Detect which cell encompasses the target text, then output its [X, Y] center coordinate. 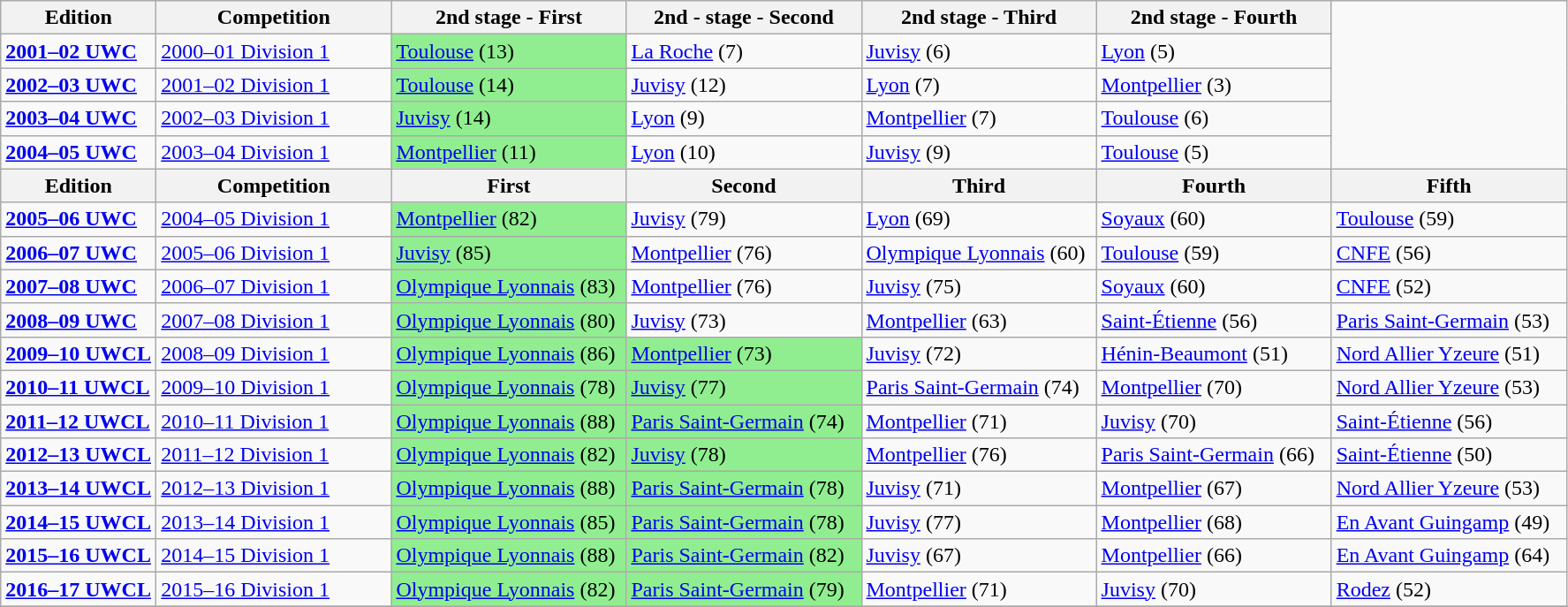
2010–11 Division 1 [274, 421]
Juvisy (85) [509, 253]
2nd - stage - Second [744, 18]
2012–13 UWCL [79, 455]
2001–02 UWC [79, 51]
Montpellier (73) [744, 353]
Lyon (7) [979, 85]
Juvisy (75) [979, 286]
2009–10 Division 1 [274, 387]
Juvisy (12) [744, 85]
2002–03 Division 1 [274, 118]
Second [744, 186]
CNFE (56) [1449, 253]
En Avant Guingamp (64) [1449, 556]
Fifth [1449, 186]
2005–06 Division 1 [274, 253]
Juvisy (14) [509, 118]
CNFE (52) [1449, 286]
Toulouse (13) [509, 51]
2001–02 Division 1 [274, 85]
Saint-Étienne (50) [1449, 455]
Juvisy (72) [979, 353]
2002–03 UWC [79, 85]
2005–06 UWC [79, 219]
2015–16 UWCL [79, 556]
Juvisy (9) [979, 152]
En Avant Guingamp (49) [1449, 522]
Paris Saint-Germain (53) [1449, 320]
Hénin-Beaumont (51) [1214, 353]
Toulouse (6) [1214, 118]
Juvisy (78) [744, 455]
2nd stage - Fourth [1214, 18]
Montpellier (63) [979, 320]
Third [979, 186]
2016–17 UWCL [79, 589]
2011–12 Division 1 [274, 455]
Lyon (5) [1214, 51]
Juvisy (73) [744, 320]
Montpellier (7) [979, 118]
Lyon (10) [744, 152]
Olympique Lyonnais (78) [509, 387]
Fourth [1214, 186]
2013–14 UWCL [79, 489]
2004–05 UWC [79, 152]
Montpellier (66) [1214, 556]
Montpellier (70) [1214, 387]
2008–09 Division 1 [274, 353]
Nord Allier Yzeure (51) [1449, 353]
2008–09 UWC [79, 320]
Juvisy (79) [744, 219]
Lyon (9) [744, 118]
Olympique Lyonnais (86) [509, 353]
Toulouse (14) [509, 85]
Rodez (52) [1449, 589]
2004–05 Division 1 [274, 219]
Paris Saint-Germain (82) [744, 556]
2003–04 Division 1 [274, 152]
2nd stage - Third [979, 18]
First [509, 186]
2011–12 UWCL [79, 421]
2010–11 UWCL [79, 387]
Juvisy (6) [979, 51]
Olympique Lyonnais (80) [509, 320]
Lyon (69) [979, 219]
Olympique Lyonnais (60) [979, 253]
Montpellier (67) [1214, 489]
2006–07 Division 1 [274, 286]
2007–08 UWC [79, 286]
Montpellier (3) [1214, 85]
2nd stage - First [509, 18]
2015–16 Division 1 [274, 589]
2006–07 UWC [79, 253]
Juvisy (67) [979, 556]
2012–13 Division 1 [274, 489]
2000–01 Division 1 [274, 51]
Montpellier (82) [509, 219]
Juvisy (71) [979, 489]
Olympique Lyonnais (85) [509, 522]
Montpellier (11) [509, 152]
2007–08 Division 1 [274, 320]
Olympique Lyonnais (83) [509, 286]
2003–04 UWC [79, 118]
2009–10 UWCL [79, 353]
2013–14 Division 1 [274, 522]
Montpellier (68) [1214, 522]
Toulouse (5) [1214, 152]
Paris Saint-Germain (79) [744, 589]
La Roche (7) [744, 51]
2014–15 Division 1 [274, 556]
Paris Saint-Germain (66) [1214, 455]
2014–15 UWCL [79, 522]
